Return the [x, y] coordinate for the center point of the cell that contains the specified text.  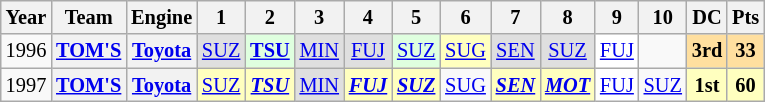
DC [707, 17]
MOT [568, 85]
Year [26, 17]
1997 [26, 85]
Pts [746, 17]
9 [617, 17]
3rd [707, 51]
1996 [26, 51]
5 [416, 17]
7 [516, 17]
3 [320, 17]
60 [746, 85]
2 [270, 17]
Engine [162, 17]
1st [707, 85]
6 [465, 17]
33 [746, 51]
8 [568, 17]
1 [221, 17]
Team [88, 17]
4 [368, 17]
10 [663, 17]
